Capture the cell that displays the provided text and extract its (X, Y) central coordinate. 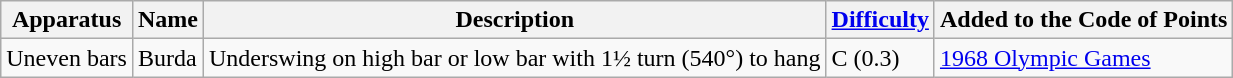
Burda (168, 58)
Uneven bars (67, 58)
Name (168, 20)
C (0.3) (880, 58)
Description (514, 20)
Added to the Code of Points (1083, 20)
Apparatus (67, 20)
Underswing on high bar or low bar with 1½ turn (540°) to hang (514, 58)
Difficulty (880, 20)
1968 Olympic Games (1083, 58)
